Scan for the cell matching the given text and deliver its (x, y) coordinate at center. 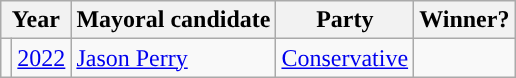
Jason Perry (174, 58)
Conservative (345, 58)
2022 (42, 58)
Winner? (464, 20)
Mayoral candidate (174, 20)
Party (345, 20)
Year (36, 20)
